Detect which cell encompasses the target text, then output its (X, Y) center coordinate. 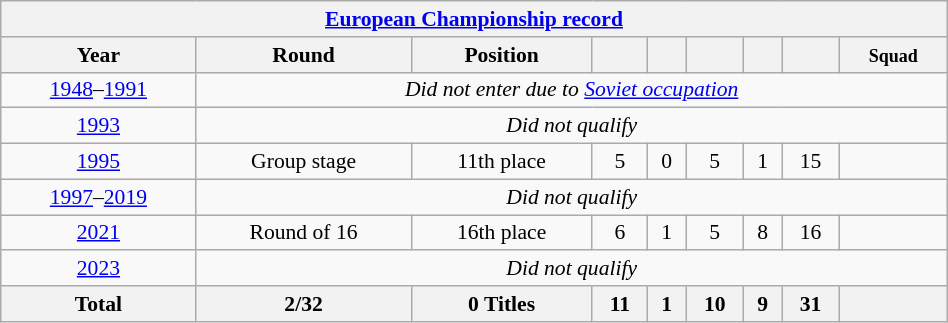
11 (620, 304)
15 (811, 162)
Total (98, 304)
Did not enter due to Soviet occupation (572, 90)
1948–1991 (98, 90)
11th place (502, 162)
Group stage (304, 162)
16th place (502, 233)
16 (811, 233)
1993 (98, 126)
1997–2019 (98, 197)
Round of 16 (304, 233)
Squad (893, 55)
31 (811, 304)
10 (715, 304)
Year (98, 55)
Round (304, 55)
9 (763, 304)
0 (667, 162)
8 (763, 233)
0 Titles (502, 304)
European Championship record (474, 19)
Position (502, 55)
2/32 (304, 304)
2023 (98, 269)
1995 (98, 162)
6 (620, 233)
2021 (98, 233)
